Extract the (X, Y) coordinate from the center of the cell holding the provided text.  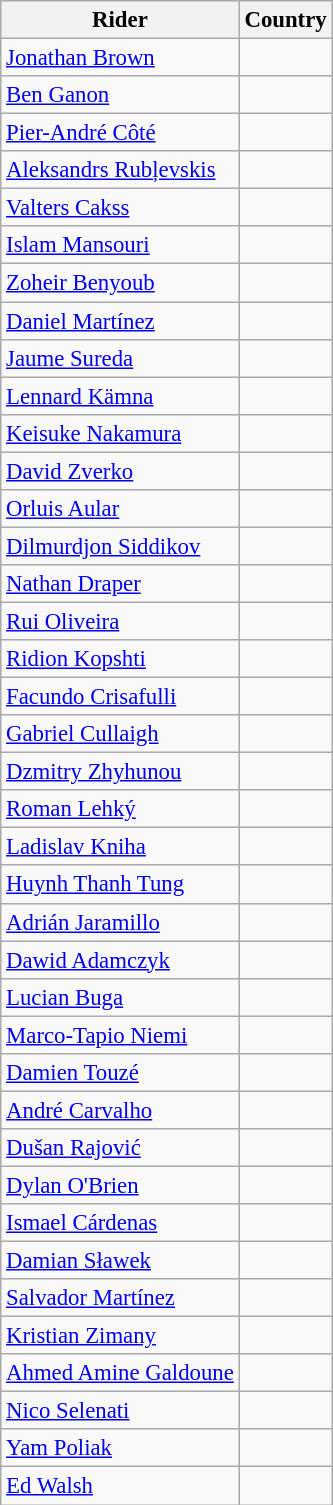
André Carvalho (120, 1110)
Huynh Thanh Tung (120, 885)
Ismael Cárdenas (120, 1223)
Roman Lehký (120, 809)
Jaume Sureda (120, 358)
Ben Ganon (120, 95)
Dylan O'Brien (120, 1185)
Islam Mansouri (120, 245)
Daniel Martínez (120, 321)
Lennard Kämna (120, 396)
Damien Touzé (120, 1073)
Ahmed Amine Galdoune (120, 1373)
Ladislav Kniha (120, 847)
Orluis Aular (120, 509)
Rui Oliveira (120, 621)
Dzmitry Zhyhunou (120, 772)
Salvador Martínez (120, 1298)
Yam Poliak (120, 1449)
Nathan Draper (120, 584)
Adrián Jaramillo (120, 922)
Lucian Buga (120, 997)
Dawid Adamczyk (120, 960)
David Zverko (120, 471)
Pier-André Côté (120, 133)
Country (286, 20)
Aleksandrs Rubļevskis (120, 170)
Marco-Tapio Niemi (120, 1035)
Kristian Zimany (120, 1336)
Keisuke Nakamura (120, 433)
Rider (120, 20)
Gabriel Cullaigh (120, 734)
Nico Selenati (120, 1411)
Damian Sławek (120, 1261)
Ridion Kopshti (120, 659)
Zoheir Benyoub (120, 283)
Valters Cakss (120, 208)
Dilmurdjon Siddikov (120, 546)
Ed Walsh (120, 1486)
Jonathan Brown (120, 58)
Dušan Rajović (120, 1148)
Facundo Crisafulli (120, 697)
